Extract the (X, Y) coordinate from the center of the cell holding the provided text.  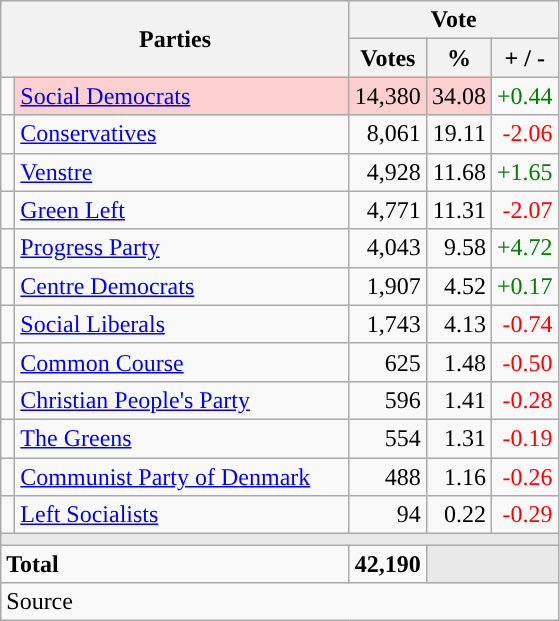
42,190 (388, 564)
Conservatives (182, 134)
Venstre (182, 172)
554 (388, 438)
-0.74 (524, 324)
488 (388, 477)
-2.07 (524, 210)
11.31 (458, 210)
Left Socialists (182, 515)
596 (388, 400)
-0.19 (524, 438)
1.48 (458, 362)
% (458, 58)
Centre Democrats (182, 286)
-0.50 (524, 362)
-0.28 (524, 400)
Vote (454, 20)
Common Course (182, 362)
+1.65 (524, 172)
+0.44 (524, 96)
Social Democrats (182, 96)
4,043 (388, 248)
4,928 (388, 172)
+0.17 (524, 286)
Social Liberals (182, 324)
4.13 (458, 324)
The Greens (182, 438)
Votes (388, 58)
4,771 (388, 210)
1,907 (388, 286)
1.16 (458, 477)
+4.72 (524, 248)
94 (388, 515)
-0.29 (524, 515)
34.08 (458, 96)
Christian People's Party (182, 400)
Progress Party (182, 248)
Parties (176, 39)
14,380 (388, 96)
4.52 (458, 286)
1.31 (458, 438)
Communist Party of Denmark (182, 477)
1.41 (458, 400)
19.11 (458, 134)
-0.26 (524, 477)
0.22 (458, 515)
-2.06 (524, 134)
1,743 (388, 324)
8,061 (388, 134)
11.68 (458, 172)
Source (280, 602)
9.58 (458, 248)
+ / - (524, 58)
Green Left (182, 210)
Total (176, 564)
625 (388, 362)
